For the text-containing cell, return its midpoint in (X, Y) coordinate format. 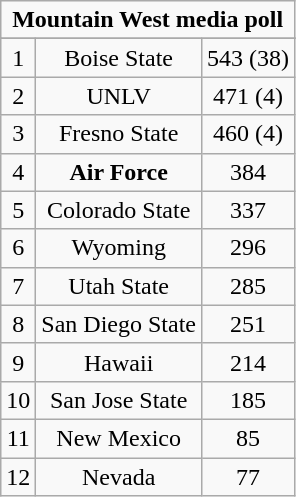
Mountain West media poll (148, 20)
New Mexico (119, 438)
2 (18, 96)
San Jose State (119, 400)
Wyoming (119, 248)
11 (18, 438)
1 (18, 58)
Boise State (119, 58)
471 (4) (248, 96)
185 (248, 400)
6 (18, 248)
5 (18, 210)
Air Force (119, 172)
San Diego State (119, 324)
77 (248, 477)
Nevada (119, 477)
9 (18, 362)
Fresno State (119, 134)
543 (38) (248, 58)
251 (248, 324)
7 (18, 286)
Hawaii (119, 362)
85 (248, 438)
214 (248, 362)
8 (18, 324)
3 (18, 134)
384 (248, 172)
10 (18, 400)
UNLV (119, 96)
460 (4) (248, 134)
12 (18, 477)
337 (248, 210)
Utah State (119, 286)
Colorado State (119, 210)
296 (248, 248)
4 (18, 172)
285 (248, 286)
